Pinpoint the cell where the given text exists, returning its [X, Y] midpoint coordinate. 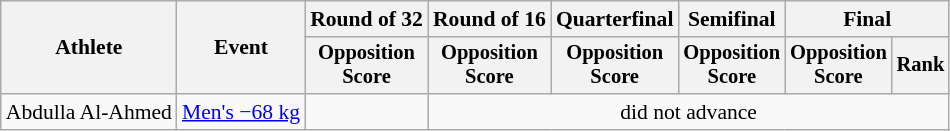
Event [241, 48]
did not advance [688, 112]
Abdulla Al-Ahmed [89, 112]
Men's −68 kg [241, 112]
Quarterfinal [615, 19]
Round of 16 [490, 19]
Rank [921, 66]
Final [867, 19]
Round of 32 [366, 19]
Semifinal [732, 19]
Athlete [89, 48]
